Determine the (X, Y) coordinate at the center of the cell enclosing the given text.  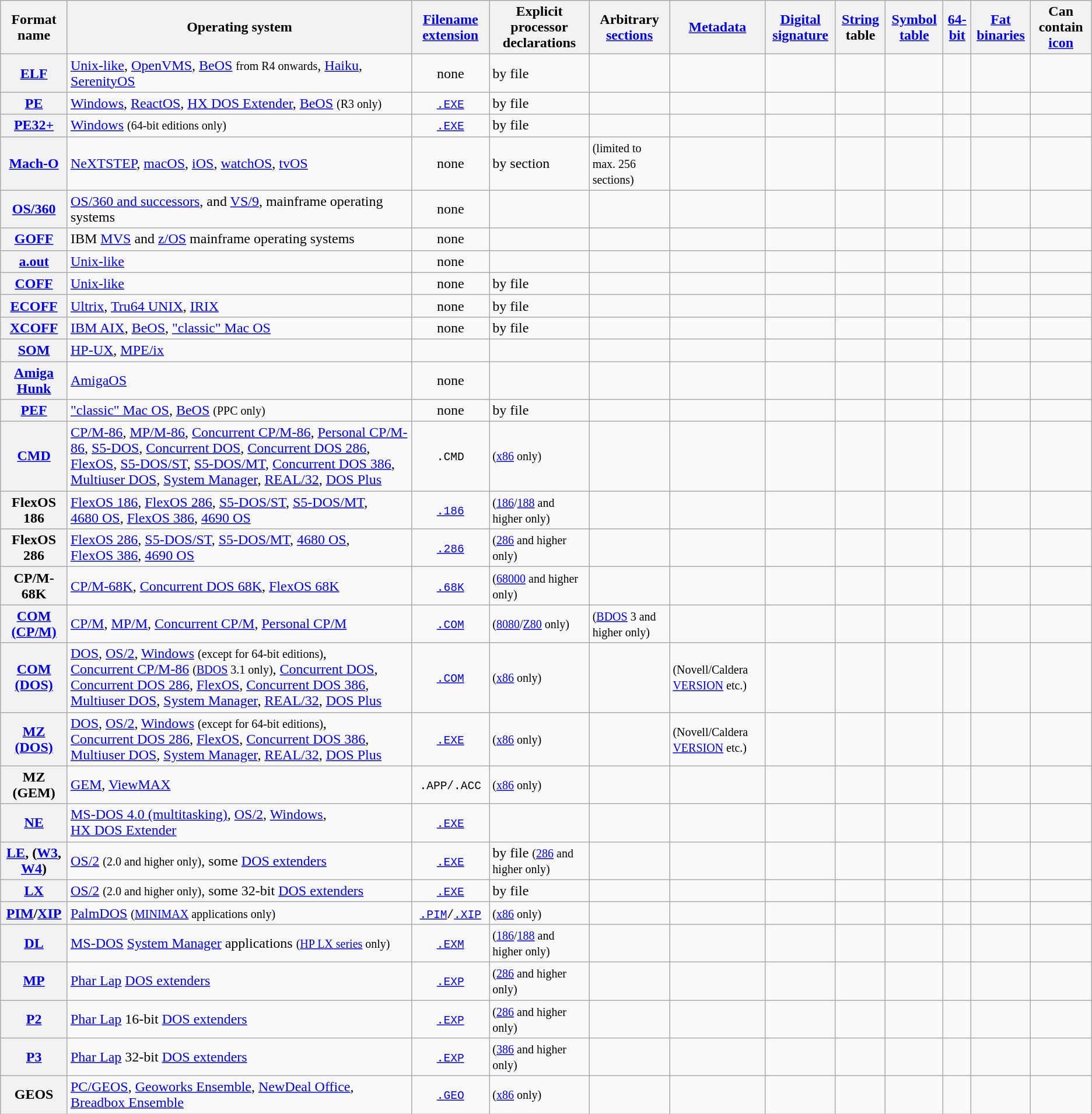
PEF (34, 411)
(limited to max. 256 sections) (629, 163)
NE (34, 822)
DOS, OS/2, Windows (except for 64-bit editions), Concurrent DOS 286, FlexOS, Concurrent DOS 386, Multiuser DOS, System Manager, REAL/32, DOS Plus (239, 739)
PIM/XIP (34, 913)
(BDOS 3 and higher only) (629, 624)
.EXM (450, 943)
OS/2 (2.0 and higher only), some 32-bit DOS extenders (239, 891)
Format name (34, 27)
"classic" Mac OS, BeOS (PPC only) (239, 411)
(68000 and higher only) (539, 586)
P3 (34, 1057)
(386 and higher only) (539, 1057)
LE, (W3, W4) (34, 861)
Digital signature (800, 27)
Phar Lap DOS extenders (239, 981)
MP (34, 981)
CP/M-68K, Concurrent DOS 68K, FlexOS 68K (239, 586)
MZ (GEM) (34, 785)
Filename extension (450, 27)
Explicit processor declarations (539, 27)
(8080/Z80 only) (539, 624)
.186 (450, 510)
CMD (34, 456)
Phar Lap 32-bit DOS extenders (239, 1057)
MS-DOS 4.0 (multitasking), OS/2, Windows, HX DOS Extender (239, 822)
Symbol table (915, 27)
Fat binaries (1001, 27)
PC/GEOS, Geoworks Ensemble, NewDeal Office, Breadbox Ensemble (239, 1095)
Unix-like, OpenVMS, BeOS from R4 onwards, Haiku, SerenityOS (239, 73)
Metadata (717, 27)
.APP/.ACC (450, 785)
COM (CP/M) (34, 624)
MS-DOS System Manager applications (HP LX series only) (239, 943)
FlexOS 286 (34, 548)
.68K (450, 586)
COM (DOS) (34, 678)
String table (860, 27)
Phar Lap 16-bit DOS extenders (239, 1018)
a.out (34, 261)
Can contain icon (1060, 27)
GEM, ViewMAX (239, 785)
FlexOS 186, FlexOS 286, S5-DOS/ST, S5-DOS/MT, 4680 OS, FlexOS 386, 4690 OS (239, 510)
CP/M-68K (34, 586)
IBM AIX, BeOS, "classic" Mac OS (239, 328)
Operating system (239, 27)
PE (34, 103)
GEOS (34, 1095)
OS/360 (34, 209)
PalmDOS (MINIMAX applications only) (239, 913)
PE32+ (34, 125)
IBM MVS and z/OS mainframe operating systems (239, 239)
Amiga Hunk (34, 380)
FlexOS 286, S5-DOS/ST, S5-DOS/MT, 4680 OS, FlexOS 386, 4690 OS (239, 548)
COFF (34, 283)
HP-UX, MPE/ix (239, 350)
64-bit (957, 27)
SOM (34, 350)
NeXTSTEP, macOS, iOS, watchOS, tvOS (239, 163)
MZ (DOS) (34, 739)
Ultrix, Tru64 UNIX, IRIX (239, 306)
.GEO (450, 1095)
by section (539, 163)
P2 (34, 1018)
FlexOS 186 (34, 510)
Mach-O (34, 163)
ECOFF (34, 306)
Arbitrary sections (629, 27)
AmigaOS (239, 380)
ELF (34, 73)
OS/2 (2.0 and higher only), some DOS extenders (239, 861)
.286 (450, 548)
DL (34, 943)
by file (286 and higher only) (539, 861)
Windows (64-bit editions only) (239, 125)
XCOFF (34, 328)
GOFF (34, 239)
.PIM/.XIP (450, 913)
LX (34, 891)
CP/M, MP/M, Concurrent CP/M, Personal CP/M (239, 624)
.CMD (450, 456)
Windows, ReactOS, HX DOS Extender, BeOS (R3 only) (239, 103)
OS/360 and successors, and VS/9, mainframe operating systems (239, 209)
